Find where the given text appears and provide that cell's center as [X, Y] coordinate. 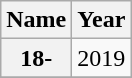
Name [36, 20]
Year [102, 20]
2019 [102, 58]
18- [36, 58]
